Provide the [X, Y] coordinate of the cell's center where the given text is located.  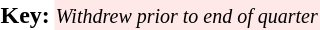
Withdrew prior to end of quarter [186, 15]
